Provide the (X, Y) coordinate of the cell's center where the given text is located.  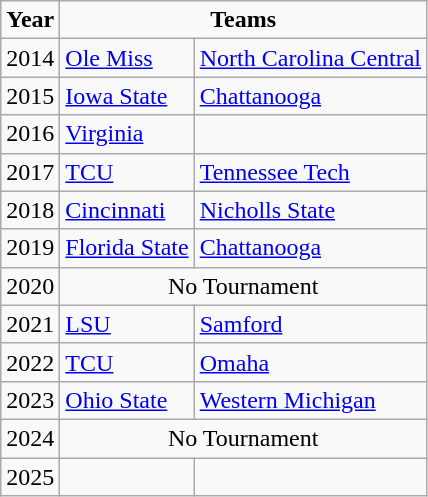
2021 (30, 324)
2024 (30, 438)
Year (30, 20)
LSU (127, 324)
2023 (30, 400)
Nicholls State (310, 210)
Iowa State (127, 96)
2020 (30, 286)
Cincinnati (127, 210)
2017 (30, 172)
2022 (30, 362)
Omaha (310, 362)
2015 (30, 96)
2019 (30, 248)
2016 (30, 134)
Western Michigan (310, 400)
2018 (30, 210)
Teams (244, 20)
Samford (310, 324)
Tennessee Tech (310, 172)
North Carolina Central (310, 58)
2025 (30, 477)
Virginia (127, 134)
Florida State (127, 248)
2014 (30, 58)
Ohio State (127, 400)
Ole Miss (127, 58)
